Extract the (x, y) coordinate from the center of the cell holding the provided text.  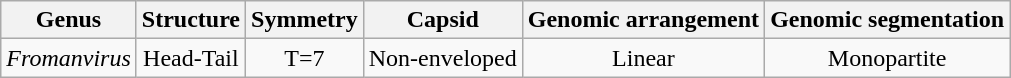
Structure (190, 20)
Genus (69, 20)
Monopartite (888, 58)
Head-Tail (190, 58)
Linear (643, 58)
Fromanvirus (69, 58)
Symmetry (305, 20)
Genomic segmentation (888, 20)
T=7 (305, 58)
Non-enveloped (442, 58)
Genomic arrangement (643, 20)
Capsid (442, 20)
